From the cell containing the given text, extract its center point as (X, Y) coordinate. 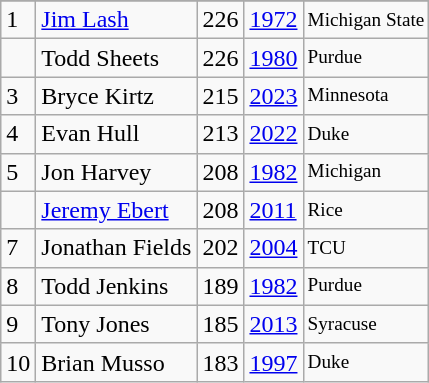
Rice (366, 210)
TCU (366, 248)
1980 (274, 58)
1972 (274, 20)
Evan Hull (116, 134)
Tony Jones (116, 324)
Brian Musso (116, 362)
9 (18, 324)
215 (220, 96)
Jeremy Ebert (116, 210)
Jonathan Fields (116, 248)
7 (18, 248)
1 (18, 20)
10 (18, 362)
Todd Sheets (116, 58)
213 (220, 134)
2023 (274, 96)
Bryce Kirtz (116, 96)
5 (18, 172)
Minnesota (366, 96)
1997 (274, 362)
Michigan State (366, 20)
2013 (274, 324)
Jim Lash (116, 20)
8 (18, 286)
2004 (274, 248)
2011 (274, 210)
202 (220, 248)
183 (220, 362)
Jon Harvey (116, 172)
189 (220, 286)
Todd Jenkins (116, 286)
3 (18, 96)
Syracuse (366, 324)
185 (220, 324)
Michigan (366, 172)
4 (18, 134)
2022 (274, 134)
